Determine the [x, y] coordinate at the center of the cell enclosing the given text.  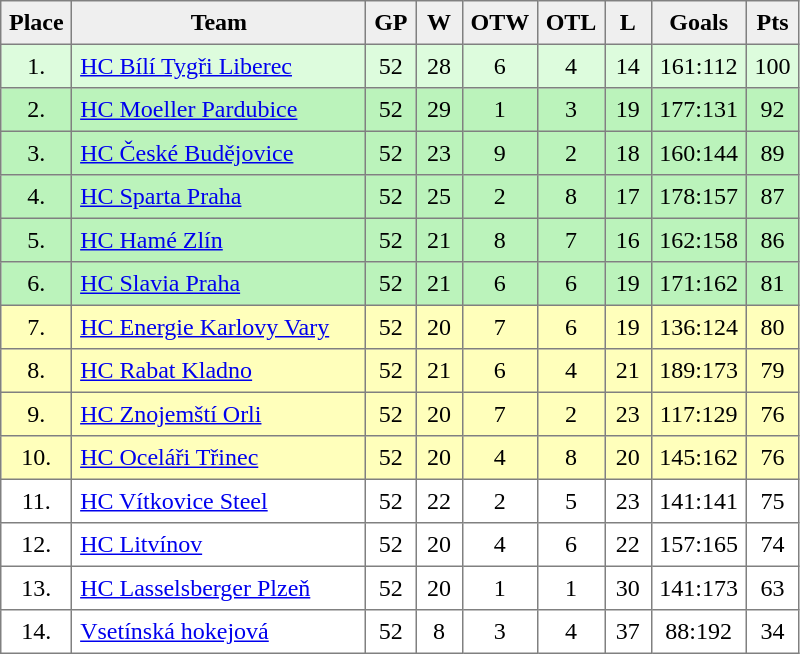
6. [36, 284]
3. [36, 153]
136:124 [698, 327]
29 [439, 110]
63 [772, 588]
4. [36, 197]
25 [439, 197]
75 [772, 501]
HC Moeller Pardubice [219, 110]
HC Slavia Praha [219, 284]
Vsetínská hokejová [219, 632]
HC Rabat Kladno [219, 371]
HC České Budějovice [219, 153]
87 [772, 197]
HC Bílí Tygři Liberec [219, 66]
8. [36, 371]
Goals [698, 23]
Place [36, 23]
14. [36, 632]
HC Oceláři Třinec [219, 458]
16 [628, 240]
28 [439, 66]
141:173 [698, 588]
92 [772, 110]
14 [628, 66]
Pts [772, 23]
5. [36, 240]
145:162 [698, 458]
79 [772, 371]
9 [500, 153]
10. [36, 458]
34 [772, 632]
161:112 [698, 66]
HC Lasselsberger Plzeň [219, 588]
2. [36, 110]
HC Znojemští Orli [219, 414]
HC Litvínov [219, 545]
30 [628, 588]
7. [36, 327]
89 [772, 153]
37 [628, 632]
189:173 [698, 371]
117:129 [698, 414]
171:162 [698, 284]
12. [36, 545]
74 [772, 545]
141:141 [698, 501]
GP [391, 23]
178:157 [698, 197]
17 [628, 197]
18 [628, 153]
HC Hamé Zlín [219, 240]
Team [219, 23]
11. [36, 501]
81 [772, 284]
OTW [500, 23]
162:158 [698, 240]
HC Energie Karlovy Vary [219, 327]
80 [772, 327]
177:131 [698, 110]
9. [36, 414]
160:144 [698, 153]
157:165 [698, 545]
100 [772, 66]
W [439, 23]
13. [36, 588]
HC Sparta Praha [219, 197]
5 [570, 501]
HC Vítkovice Steel [219, 501]
OTL [570, 23]
88:192 [698, 632]
1. [36, 66]
L [628, 23]
86 [772, 240]
